Capture the cell that displays the provided text and extract its [x, y] central coordinate. 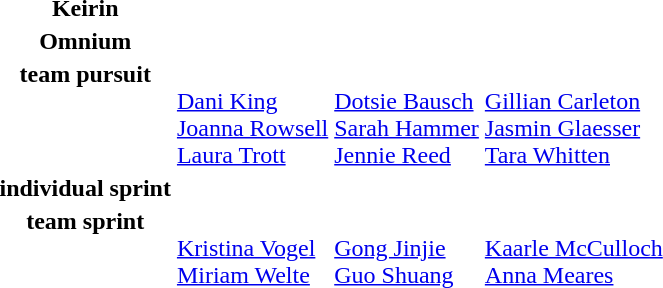
Dotsie BauschSarah HammerJennie Reed [407, 114]
Dani KingJoanna RowsellLaura Trott [252, 114]
